Output the [X, Y] coordinate of the center of the cell containing the given text.  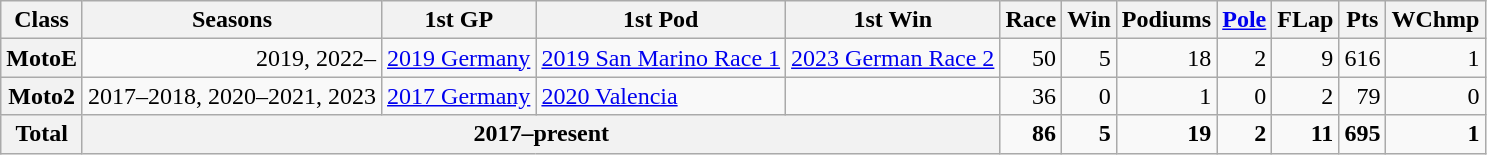
Win [1090, 20]
19 [1166, 134]
Pole [1244, 20]
2017–present [540, 134]
2019 Germany [459, 58]
2017 Germany [459, 96]
36 [1031, 96]
Total [42, 134]
616 [1362, 58]
Moto2 [42, 96]
695 [1362, 134]
2020 Valencia [661, 96]
Seasons [232, 20]
1st GP [459, 20]
FLap [1306, 20]
1st Win [893, 20]
2023 German Race 2 [893, 58]
86 [1031, 134]
11 [1306, 134]
Podiums [1166, 20]
1st Pod [661, 20]
WChmp [1436, 20]
2019 San Marino Race 1 [661, 58]
MotoE [42, 58]
18 [1166, 58]
Race [1031, 20]
79 [1362, 96]
9 [1306, 58]
Pts [1362, 20]
2019, 2022– [232, 58]
Class [42, 20]
2017–2018, 2020–2021, 2023 [232, 96]
50 [1031, 58]
